Locate the cell with the specified text and output its (x, y) center coordinate. 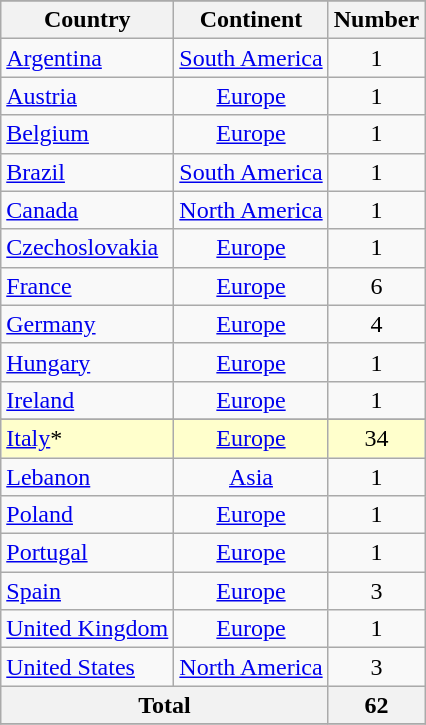
Number (376, 20)
Country (88, 20)
United Kingdom (88, 629)
Germany (88, 324)
Portugal (88, 553)
Ireland (88, 400)
Hungary (88, 362)
France (88, 286)
Canada (88, 210)
34 (376, 438)
4 (376, 324)
Czechoslovakia (88, 248)
Austria (88, 96)
Continent (251, 20)
Asia (251, 477)
Spain (88, 591)
Italy* (88, 438)
United States (88, 667)
6 (376, 286)
Lebanon (88, 477)
Total (164, 705)
Poland (88, 515)
62 (376, 705)
Argentina (88, 58)
Brazil (88, 172)
Belgium (88, 134)
